Scan for the cell matching the given text and deliver its (X, Y) coordinate at center. 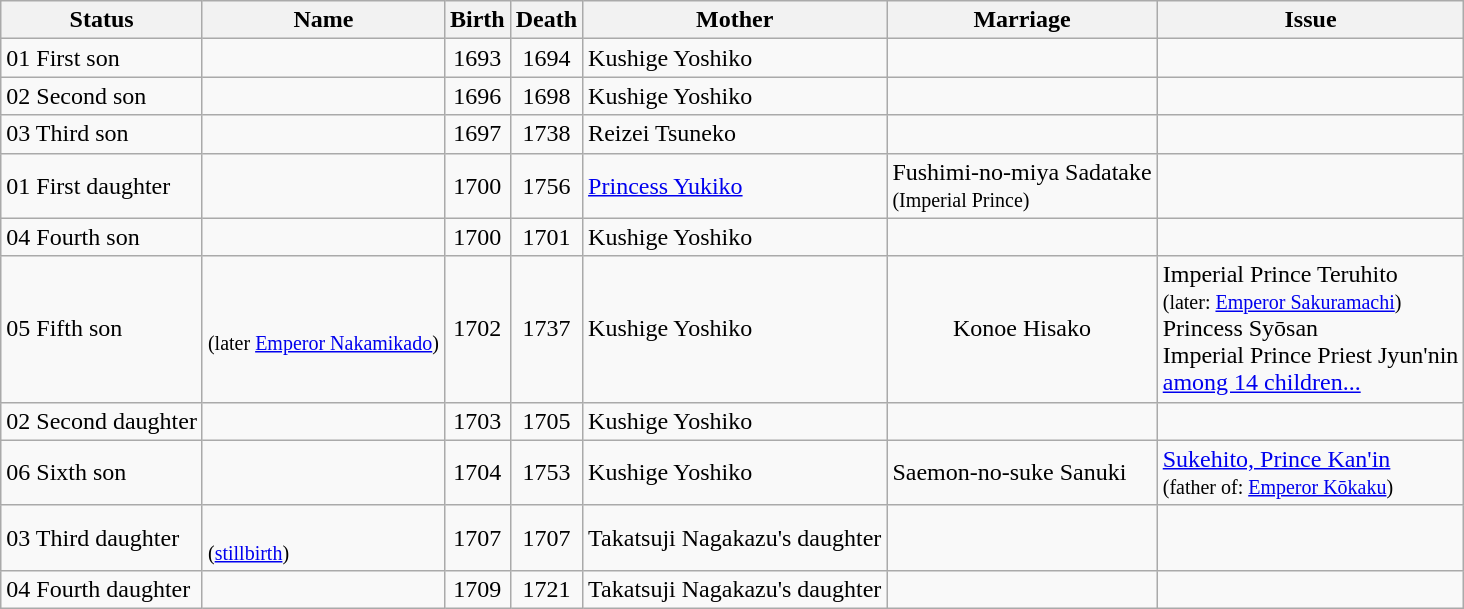
1737 (546, 329)
Death (546, 20)
1753 (546, 472)
1697 (477, 134)
(stillbirth) (323, 538)
04 Fourth son (102, 237)
1701 (546, 237)
05 Fifth son (102, 329)
1738 (546, 134)
06 Sixth son (102, 472)
1693 (477, 58)
1702 (477, 329)
02 Second son (102, 96)
1709 (477, 589)
1696 (477, 96)
Saemon-no-suke Sanuki (1022, 472)
Reizei Tsuneko (735, 134)
Imperial Prince Teruhito(later: Emperor Sakuramachi)Princess SyōsanImperial Prince Priest Jyun'ninamong 14 children... (1310, 329)
1756 (546, 186)
1694 (546, 58)
1698 (546, 96)
Birth (477, 20)
(later Emperor Nakamikado) (323, 329)
1704 (477, 472)
Issue (1310, 20)
Fushimi-no-miya Sadatake(Imperial Prince) (1022, 186)
Mother (735, 20)
1703 (477, 421)
01 First daughter (102, 186)
Sukehito, Prince Kan'in(father of: Emperor Kōkaku) (1310, 472)
Status (102, 20)
1705 (546, 421)
03 Third daughter (102, 538)
1721 (546, 589)
04 Fourth daughter (102, 589)
Marriage (1022, 20)
03 Third son (102, 134)
Name (323, 20)
01 First son (102, 58)
Princess Yukiko (735, 186)
Konoe Hisako (1022, 329)
02 Second daughter (102, 421)
